Find where the given text appears and provide that cell's center as (x, y) coordinate. 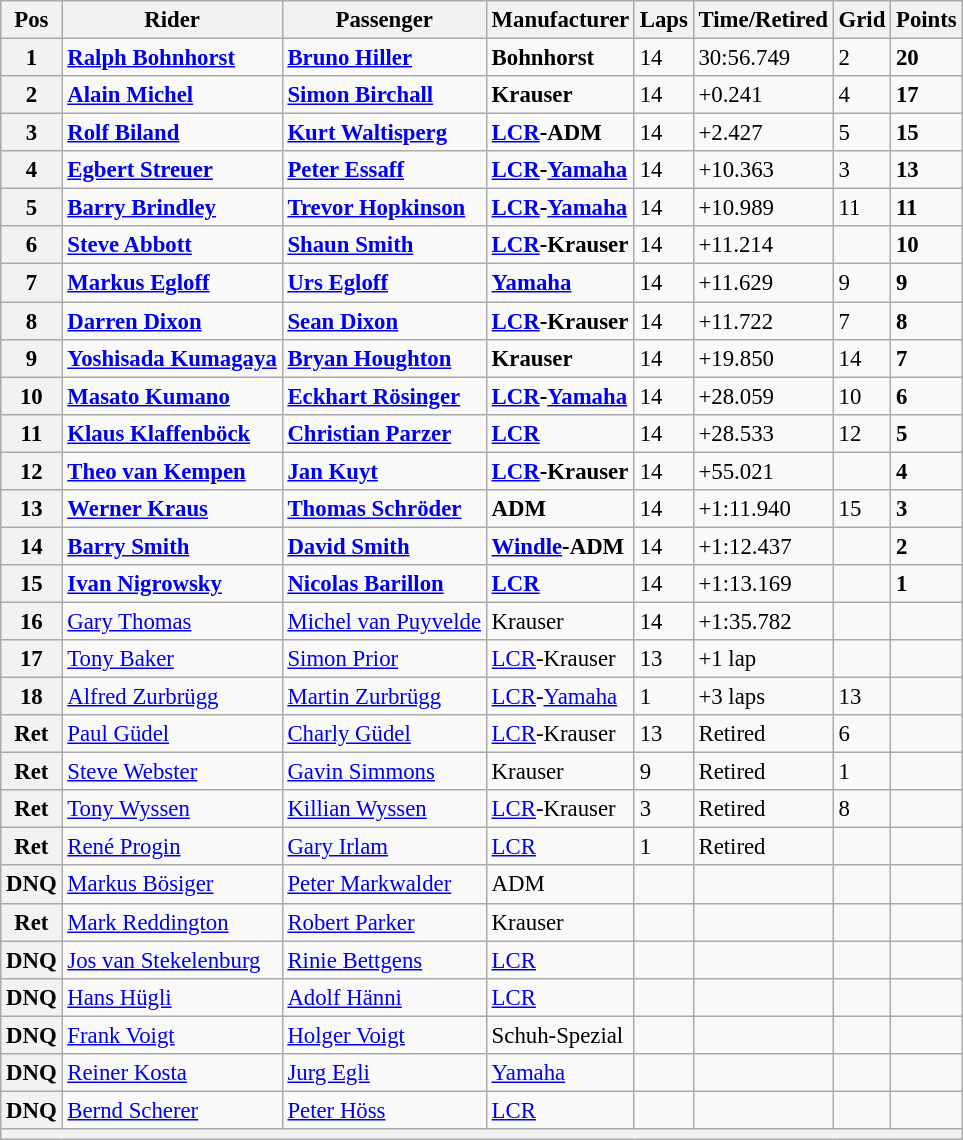
Rolf Biland (172, 133)
Pos (32, 20)
Mark Reddington (172, 922)
+11.214 (763, 245)
+1:12.437 (763, 546)
Tony Wyssen (172, 809)
Barry Brindley (172, 208)
Werner Kraus (172, 509)
Theo van Kempen (172, 471)
Alain Michel (172, 95)
+55.021 (763, 471)
Jurg Egli (384, 1073)
Robert Parker (384, 922)
Darren Dixon (172, 321)
+10.989 (763, 208)
Steve Abbott (172, 245)
Gary Thomas (172, 621)
+2.427 (763, 133)
Passenger (384, 20)
Ralph Bohnhorst (172, 58)
Peter Markwalder (384, 885)
Adolf Hänni (384, 997)
Simon Birchall (384, 95)
Steve Webster (172, 772)
18 (32, 697)
Frank Voigt (172, 1035)
+3 laps (763, 697)
Charly Güdel (384, 734)
+11.629 (763, 283)
David Smith (384, 546)
30:56.749 (763, 58)
Martin Zurbrügg (384, 697)
Markus Bösiger (172, 885)
Christian Parzer (384, 433)
Masato Kumano (172, 396)
Nicolas Barillon (384, 584)
+28.533 (763, 433)
Sean Dixon (384, 321)
Tony Baker (172, 659)
Rinie Bettgens (384, 960)
Manufacturer (560, 20)
Holger Voigt (384, 1035)
Alfred Zurbrügg (172, 697)
Ivan Nigrowsky (172, 584)
Trevor Hopkinson (384, 208)
Simon Prior (384, 659)
+1:35.782 (763, 621)
Peter Höss (384, 1110)
Michel van Puyvelde (384, 621)
Yoshisada Kumagaya (172, 358)
Schuh-Spezial (560, 1035)
Gavin Simmons (384, 772)
Bruno Hiller (384, 58)
Time/Retired (763, 20)
René Progin (172, 847)
Rider (172, 20)
Jan Kuyt (384, 471)
+0.241 (763, 95)
+28.059 (763, 396)
Paul Güdel (172, 734)
Gary Irlam (384, 847)
Bohnhorst (560, 58)
Eckhart Rösinger (384, 396)
Peter Essaff (384, 170)
Windle-ADM (560, 546)
Reiner Kosta (172, 1073)
+10.363 (763, 170)
+11.722 (763, 321)
Kurt Waltisperg (384, 133)
Shaun Smith (384, 245)
Jos van Stekelenburg (172, 960)
Egbert Streuer (172, 170)
Urs Egloff (384, 283)
Markus Egloff (172, 283)
Points (926, 20)
Killian Wyssen (384, 809)
Klaus Klaffenböck (172, 433)
Grid (862, 20)
+1 lap (763, 659)
+1:11.940 (763, 509)
20 (926, 58)
16 (32, 621)
Bryan Houghton (384, 358)
LCR-ADM (560, 133)
Barry Smith (172, 546)
+1:13.169 (763, 584)
Hans Hügli (172, 997)
Bernd Scherer (172, 1110)
Thomas Schröder (384, 509)
+19.850 (763, 358)
Laps (664, 20)
